Pinpoint the cell where the given text exists, returning its [x, y] midpoint coordinate. 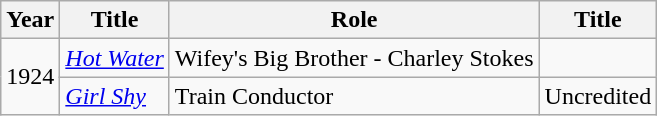
Uncredited [598, 96]
Wifey's Big Brother - Charley Stokes [354, 58]
Role [354, 20]
Year [30, 20]
1924 [30, 77]
Girl Shy [115, 96]
Hot Water [115, 58]
Train Conductor [354, 96]
